Scan for the cell matching the given text and deliver its (x, y) coordinate at center. 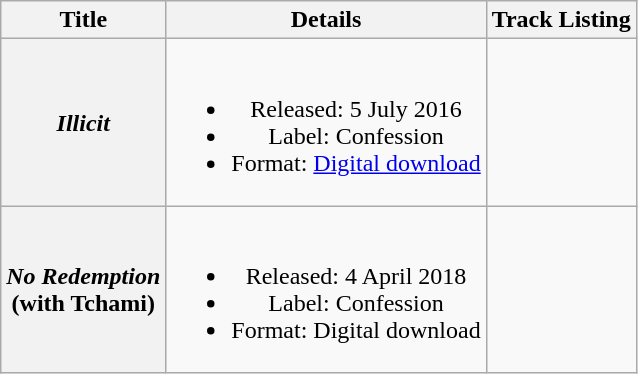
Details (326, 20)
Released: 5 July 2016Label: ConfessionFormat: Digital download (326, 122)
Illicit (84, 122)
Released: 4 April 2018Label: ConfessionFormat: Digital download (326, 290)
Track Listing (561, 20)
Title (84, 20)
No Redemption (with Tchami) (84, 290)
